For the text-containing cell, return its midpoint in (X, Y) coordinate format. 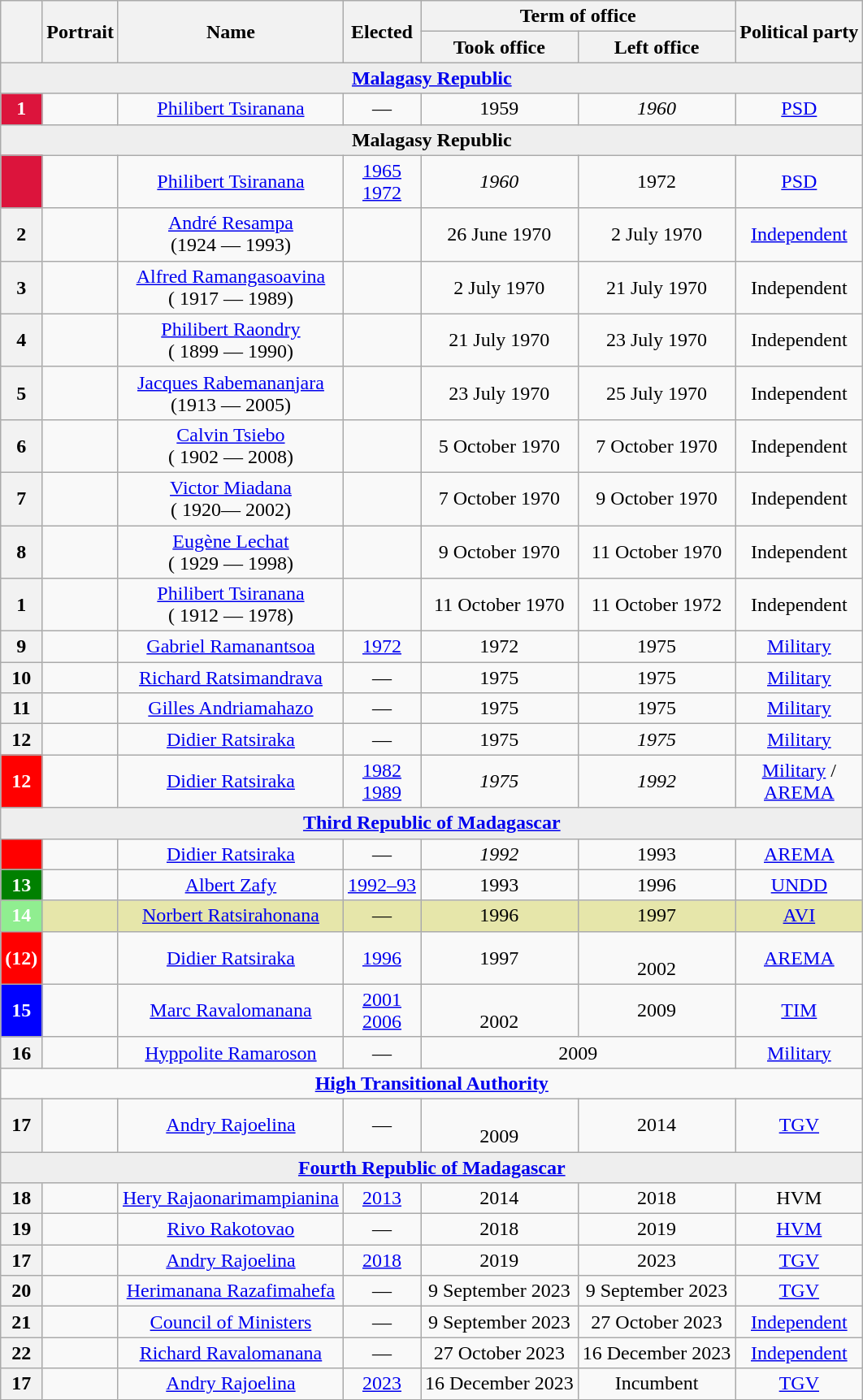
Took office (500, 47)
19821989 (382, 782)
Alfred Ramangasoavina( 1917 — 1989) (231, 288)
AVI (800, 916)
5 (21, 393)
11 (21, 709)
High Transitional Authority (432, 1083)
16 (21, 1052)
André Resampa(1924 — 1993) (231, 234)
Rivo Rakotovao (231, 1229)
11 October 1972 (657, 605)
19 (21, 1229)
5 October 1970 (500, 445)
9 (21, 647)
Political party (800, 32)
Marc Ravalomanana (231, 1011)
19651972 (382, 182)
6 (21, 445)
Calvin Tsiebo( 1902 — 2008) (231, 445)
Philibert Tsiranana( 1912 — 1978) (231, 605)
Third Republic of Madagascar (432, 823)
25 July 1970 (657, 393)
Norbert Ratsirahonana (231, 916)
Military /AREMA (800, 782)
UNDD (800, 885)
(12) (21, 957)
1992–93 (382, 885)
20012006 (382, 1011)
Gilles Andriamahazo (231, 709)
Name (231, 32)
21 (21, 1322)
2013 (382, 1198)
1959 (500, 109)
Left office (657, 47)
20 (21, 1291)
2 (21, 234)
8 (21, 551)
Victor Miadana( 1920— 2002) (231, 499)
Fourth Republic of Madagascar (432, 1168)
18 (21, 1198)
22 (21, 1353)
Council of Ministers (231, 1322)
Albert Zafy (231, 885)
15 (21, 1011)
7 (21, 499)
Hyppolite Ramaroson (231, 1052)
Philibert Raondry( 1899 — 1990) (231, 340)
Term of office (579, 16)
26 June 1970 (500, 234)
Richard Ravalomanana (231, 1353)
Eugène Lechat( 1929 — 1998) (231, 551)
4 (21, 340)
14 (21, 916)
Jacques Rabemananjara(1913 — 2005) (231, 393)
Gabriel Ramanantsoa (231, 647)
Hery Rajaonarimampianina (231, 1198)
Richard Ratsimandrava (231, 678)
10 (21, 678)
3 (21, 288)
Elected (382, 32)
TIM (800, 1011)
Portrait (80, 32)
Herimanana Razafimahefa (231, 1291)
Incumbent (657, 1384)
13 (21, 885)
